Provide the (X, Y) coordinate of the cell's center where the given text is located.  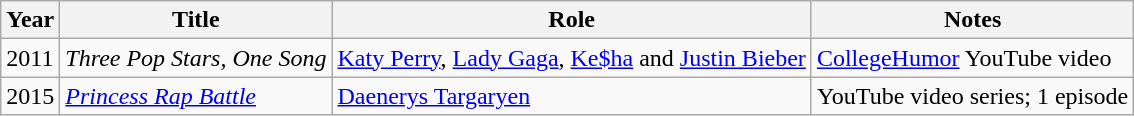
2011 (30, 58)
Daenerys Targaryen (572, 96)
YouTube video series; 1 episode (972, 96)
Katy Perry, Lady Gaga, Ke$ha and Justin Bieber (572, 58)
Three Pop Stars, One Song (196, 58)
Year (30, 20)
Notes (972, 20)
2015 (30, 96)
Princess Rap Battle (196, 96)
Title (196, 20)
CollegeHumor YouTube video (972, 58)
Role (572, 20)
